Determine the (X, Y) coordinate at the center of the cell enclosing the given text.  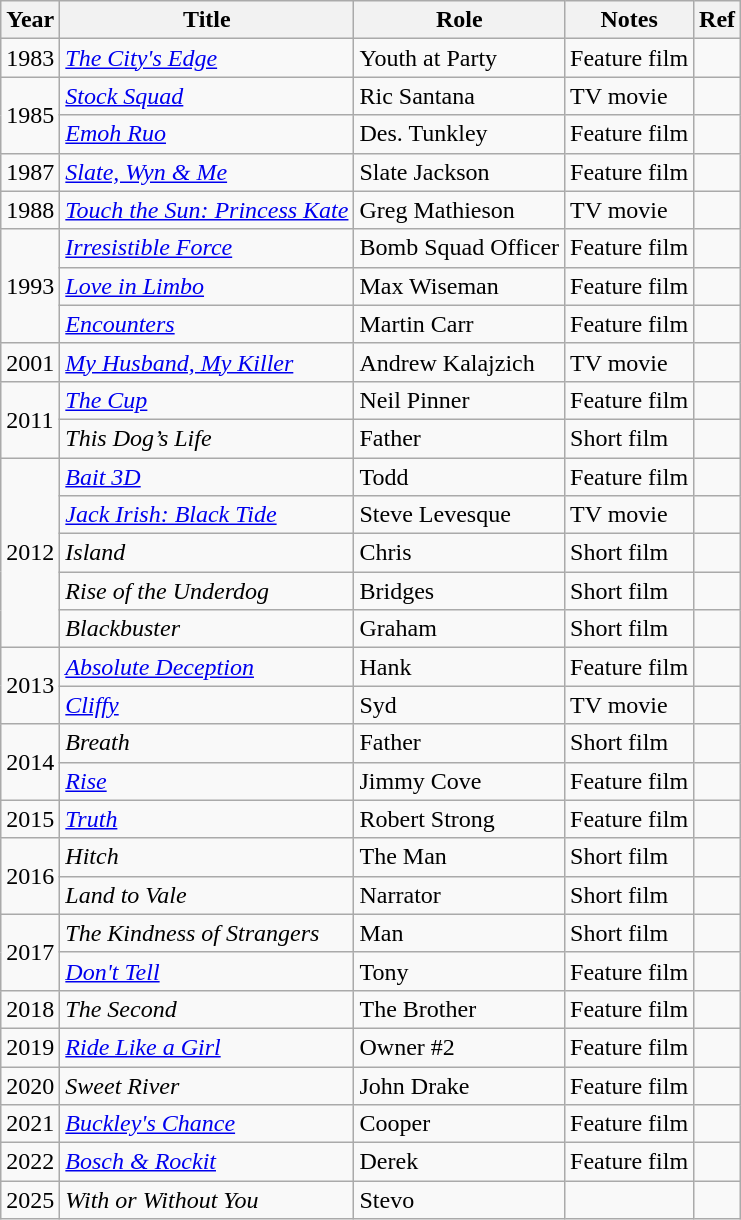
Touch the Sun: Princess Kate (207, 210)
The Cup (207, 400)
Narrator (460, 895)
This Dog’s Life (207, 438)
Steve Levesque (460, 515)
Neil Pinner (460, 400)
Emoh Ruo (207, 134)
Bomb Squad Officer (460, 248)
My Husband, My Killer (207, 362)
Stevo (460, 1200)
Martin Carr (460, 324)
Todd (460, 477)
Syd (460, 705)
Irresistible Force (207, 248)
Year (30, 20)
Truth (207, 819)
Ric Santana (460, 96)
Rise (207, 781)
Role (460, 20)
2014 (30, 762)
Blackbuster (207, 629)
Ref (718, 20)
2021 (30, 1124)
Robert Strong (460, 819)
2018 (30, 1009)
Jimmy Cove (460, 781)
Don't Tell (207, 971)
Owner #2 (460, 1047)
2019 (30, 1047)
The Brother (460, 1009)
Greg Mathieson (460, 210)
Man (460, 933)
John Drake (460, 1085)
Ride Like a Girl (207, 1047)
Andrew Kalajzich (460, 362)
Max Wiseman (460, 286)
1987 (30, 172)
Title (207, 20)
The Kindness of Strangers (207, 933)
2020 (30, 1085)
Absolute Deception (207, 667)
The Man (460, 857)
1988 (30, 210)
Bosch & Rockit (207, 1162)
Buckley's Chance (207, 1124)
Encounters (207, 324)
Notes (630, 20)
Bridges (460, 591)
Slate, Wyn & Me (207, 172)
Land to Vale (207, 895)
Love in Limbo (207, 286)
With or Without You (207, 1200)
Bait 3D (207, 477)
Hank (460, 667)
1985 (30, 115)
Chris (460, 553)
Jack Irish: Black Tide (207, 515)
Tony (460, 971)
Breath (207, 743)
The Second (207, 1009)
Sweet River (207, 1085)
Island (207, 553)
The City's Edge (207, 58)
1993 (30, 286)
Cliffy (207, 705)
2001 (30, 362)
2016 (30, 876)
Stock Squad (207, 96)
1983 (30, 58)
2015 (30, 819)
2025 (30, 1200)
2013 (30, 686)
2022 (30, 1162)
Youth at Party (460, 58)
2017 (30, 952)
Cooper (460, 1124)
Hitch (207, 857)
Des. Tunkley (460, 134)
Rise of the Underdog (207, 591)
Derek (460, 1162)
2012 (30, 553)
Slate Jackson (460, 172)
2011 (30, 419)
Graham (460, 629)
